Determine the [x, y] coordinate at the center of the cell enclosing the given text.  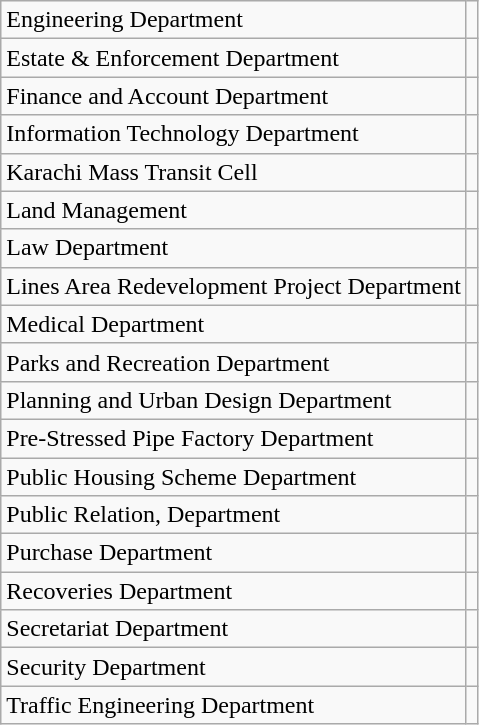
Law Department [234, 248]
Purchase Department [234, 553]
Finance and Account Department [234, 96]
Engineering Department [234, 20]
Lines Area Redevelopment Project Department [234, 286]
Public Relation, Department [234, 515]
Karachi Mass Transit Cell [234, 172]
Public Housing Scheme Department [234, 477]
Planning and Urban Design Department [234, 400]
Land Management [234, 210]
Information Technology Department [234, 134]
Parks and Recreation Department [234, 362]
Traffic Engineering Department [234, 705]
Pre-Stressed Pipe Factory Department [234, 438]
Medical Department [234, 324]
Estate & Enforcement Department [234, 58]
Security Department [234, 667]
Secretariat Department [234, 629]
Recoveries Department [234, 591]
